Determine the [X, Y] coordinate at the center of the cell enclosing the given text.  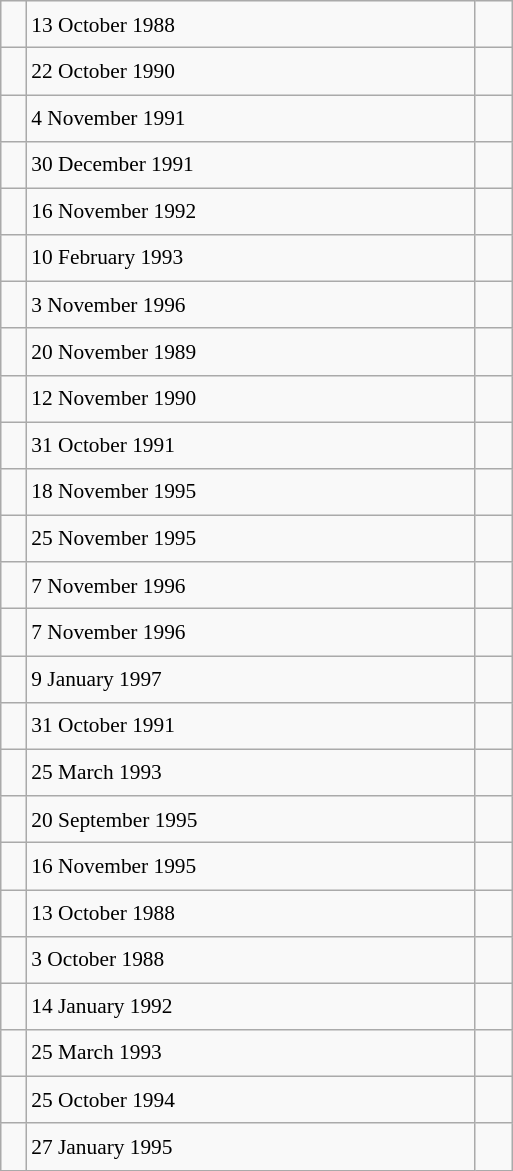
10 February 1993 [250, 258]
12 November 1990 [250, 398]
25 November 1995 [250, 538]
3 November 1996 [250, 306]
25 October 1994 [250, 1100]
30 December 1991 [250, 164]
3 October 1988 [250, 960]
22 October 1990 [250, 72]
18 November 1995 [250, 492]
20 November 1989 [250, 352]
4 November 1991 [250, 118]
20 September 1995 [250, 820]
16 November 1995 [250, 866]
16 November 1992 [250, 212]
9 January 1997 [250, 680]
27 January 1995 [250, 1146]
14 January 1992 [250, 1006]
